Search for the cell housing the specified text and yield its (X, Y) center coordinate. 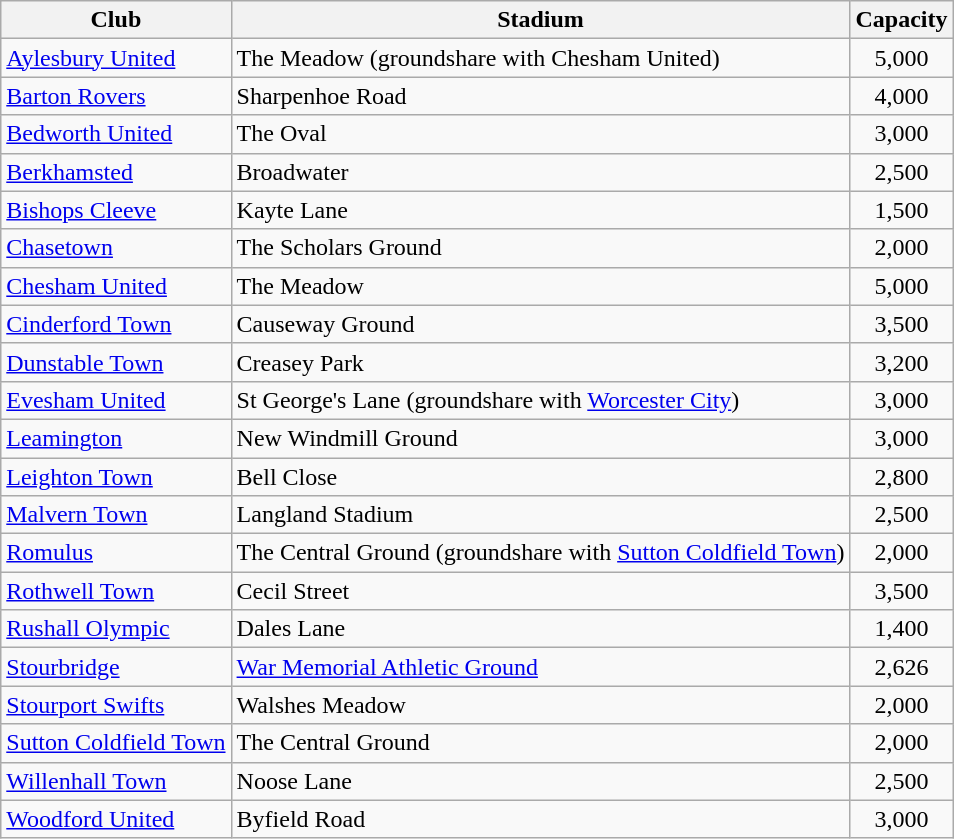
Chasetown (116, 248)
Rushall Olympic (116, 629)
Romulus (116, 553)
The Scholars Ground (540, 248)
The Central Ground (540, 743)
Noose Lane (540, 781)
Causeway Ground (540, 324)
St George's Lane (groundshare with Worcester City) (540, 400)
New Windmill Ground (540, 438)
Bell Close (540, 477)
The Meadow (groundshare with Chesham United) (540, 58)
Chesham United (116, 286)
The Meadow (540, 286)
Stourbridge (116, 667)
Dunstable Town (116, 362)
2,626 (902, 667)
Bedworth United (116, 134)
1,400 (902, 629)
Berkhamsted (116, 172)
Bishops Cleeve (116, 210)
Barton Rovers (116, 96)
Dales Lane (540, 629)
Broadwater (540, 172)
Creasey Park (540, 362)
Cinderford Town (116, 324)
Rothwell Town (116, 591)
Capacity (902, 20)
Malvern Town (116, 515)
Stadium (540, 20)
Evesham United (116, 400)
Sutton Coldfield Town (116, 743)
2,800 (902, 477)
Leamington (116, 438)
Langland Stadium (540, 515)
Walshes Meadow (540, 705)
Club (116, 20)
Willenhall Town (116, 781)
War Memorial Athletic Ground (540, 667)
1,500 (902, 210)
Woodford United (116, 819)
The Central Ground (groundshare with Sutton Coldfield Town) (540, 553)
3,200 (902, 362)
Byfield Road (540, 819)
Leighton Town (116, 477)
4,000 (902, 96)
Kayte Lane (540, 210)
Sharpenhoe Road (540, 96)
Aylesbury United (116, 58)
Cecil Street (540, 591)
Stourport Swifts (116, 705)
The Oval (540, 134)
